Provide the [X, Y] coordinate of the cell's center where the given text is located.  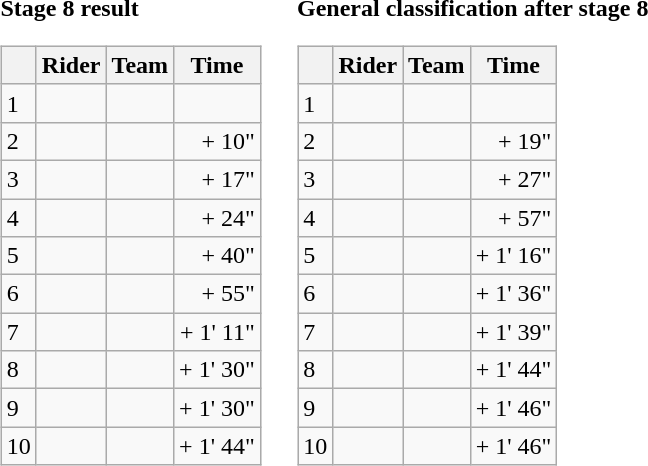
+ 1' 36" [514, 294]
+ 10" [218, 141]
+ 55" [218, 294]
+ 24" [218, 217]
+ 40" [218, 256]
+ 17" [218, 179]
+ 1' 16" [514, 256]
+ 1' 11" [218, 332]
+ 27" [514, 179]
+ 19" [514, 141]
+ 1' 39" [514, 332]
+ 57" [514, 217]
